Return the [x, y] coordinate for the center point of the cell that contains the specified text.  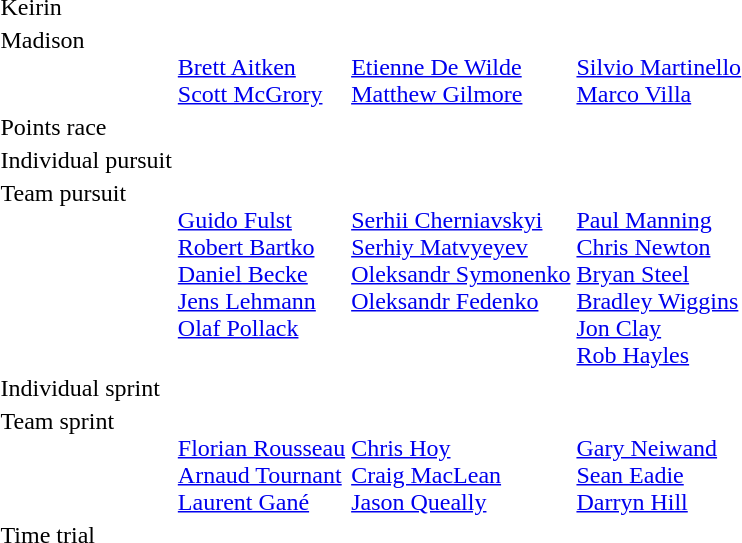
Etienne De WildeMatthew Gilmore [461, 67]
Florian RousseauArnaud TournantLaurent Gané [261, 462]
Serhii CherniavskyiSerhiy MatvyeyevOleksandr SymonenkoOleksandr Fedenko [461, 274]
Guido FulstRobert BartkoDaniel BeckeJens LehmannOlaf Pollack [261, 274]
Brett AitkenScott McGrory [261, 67]
Chris HoyCraig MacLeanJason Queally [461, 462]
